Search for the cell housing the specified text and yield its [x, y] center coordinate. 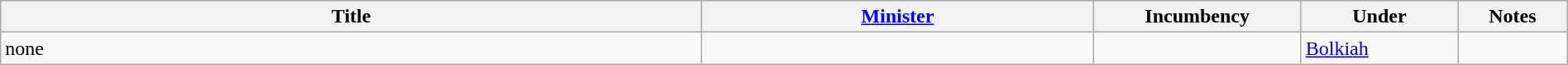
Title [351, 17]
Under [1379, 17]
Notes [1513, 17]
Minister [898, 17]
Incumbency [1198, 17]
none [351, 48]
Bolkiah [1379, 48]
